Find where the given text appears and provide that cell's center as (x, y) coordinate. 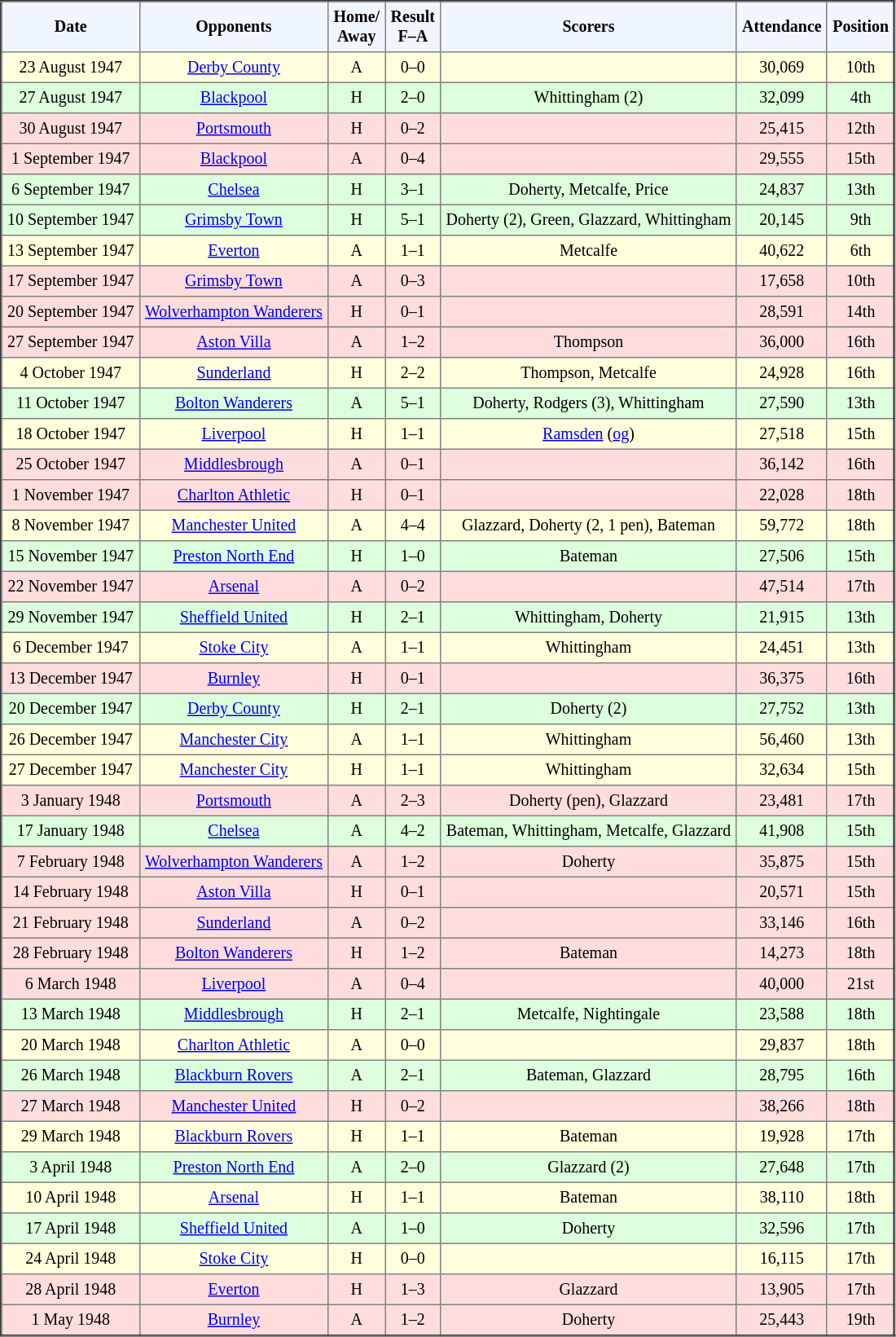
14 February 1948 (71, 892)
Metcalfe, Nightingale (588, 1014)
1–3 (413, 1290)
10 April 1948 (71, 1198)
19,928 (782, 1137)
19th (860, 1320)
4th (860, 98)
27,590 (782, 403)
6 March 1948 (71, 984)
27 March 1948 (71, 1106)
25,443 (782, 1320)
41,908 (782, 831)
11 October 1947 (71, 403)
25 October 1947 (71, 464)
29 March 1948 (71, 1137)
23,588 (782, 1014)
2–3 (413, 801)
27,518 (782, 434)
Doherty (2), Green, Glazzard, Whittingham (588, 220)
40,622 (782, 251)
13,905 (782, 1290)
17,658 (782, 281)
20 March 1948 (71, 1045)
30,069 (782, 68)
Glazzard (588, 1290)
29,837 (782, 1045)
3–1 (413, 190)
24,451 (782, 648)
17 April 1948 (71, 1229)
36,000 (782, 342)
27 August 1947 (71, 98)
16,115 (782, 1259)
13 September 1947 (71, 251)
Position (860, 27)
8 November 1947 (71, 526)
Whittingham, Doherty (588, 618)
56,460 (782, 740)
25,415 (782, 129)
27,752 (782, 709)
21,915 (782, 618)
20,571 (782, 892)
13 December 1947 (71, 679)
Home/Away (357, 27)
10 September 1947 (71, 220)
Doherty (2) (588, 709)
24,928 (782, 373)
26 March 1948 (71, 1075)
32,099 (782, 98)
Thompson (588, 342)
Glazzard (2) (588, 1168)
33,146 (782, 923)
4–4 (413, 526)
21 February 1948 (71, 923)
32,634 (782, 770)
Doherty, Metcalfe, Price (588, 190)
Whittingham (2) (588, 98)
6 December 1947 (71, 648)
38,266 (782, 1106)
27,506 (782, 556)
Doherty (pen), Glazzard (588, 801)
2–2 (413, 373)
3 April 1948 (71, 1168)
17 January 1948 (71, 831)
15 November 1947 (71, 556)
21st (860, 984)
12th (860, 129)
32,596 (782, 1229)
9th (860, 220)
Bateman, Glazzard (588, 1075)
6th (860, 251)
35,875 (782, 862)
3 January 1948 (71, 801)
14,273 (782, 953)
47,514 (782, 587)
29,555 (782, 159)
17 September 1947 (71, 281)
0–3 (413, 281)
1 September 1947 (71, 159)
18 October 1947 (71, 434)
30 August 1947 (71, 129)
36,142 (782, 464)
23,481 (782, 801)
1 May 1948 (71, 1320)
4–2 (413, 831)
27 September 1947 (71, 342)
Scorers (588, 27)
22 November 1947 (71, 587)
23 August 1947 (71, 68)
20 December 1947 (71, 709)
28,591 (782, 312)
6 September 1947 (71, 190)
59,772 (782, 526)
28,795 (782, 1075)
Thompson, Metcalfe (588, 373)
Ramsden (og) (588, 434)
1 November 1947 (71, 495)
Date (71, 27)
ResultF–A (413, 27)
7 February 1948 (71, 862)
Glazzard, Doherty (2, 1 pen), Bateman (588, 526)
24 April 1948 (71, 1259)
38,110 (782, 1198)
22,028 (782, 495)
13 March 1948 (71, 1014)
26 December 1947 (71, 740)
Opponents (233, 27)
20 September 1947 (71, 312)
4 October 1947 (71, 373)
27 December 1947 (71, 770)
Metcalfe (588, 251)
28 April 1948 (71, 1290)
Attendance (782, 27)
20,145 (782, 220)
14th (860, 312)
Doherty, Rodgers (3), Whittingham (588, 403)
29 November 1947 (71, 618)
Bateman, Whittingham, Metcalfe, Glazzard (588, 831)
27,648 (782, 1168)
36,375 (782, 679)
40,000 (782, 984)
24,837 (782, 190)
28 February 1948 (71, 953)
